Find where the given text appears and provide that cell's center as [x, y] coordinate. 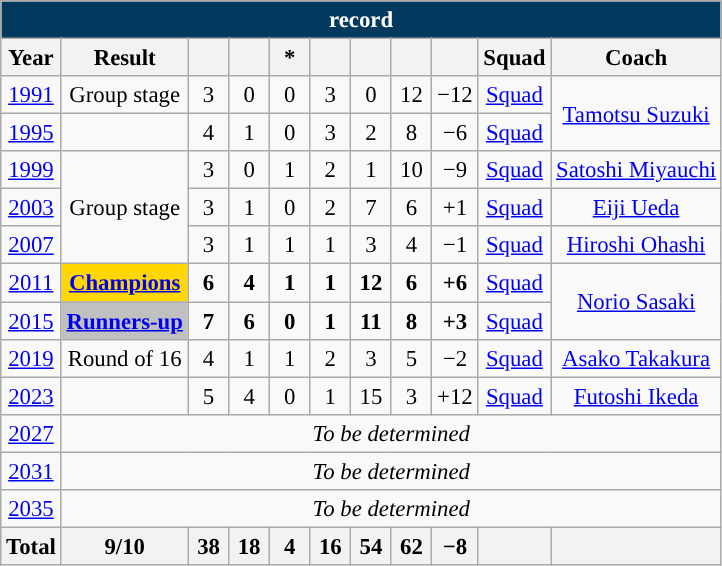
−6 [455, 133]
2027 [31, 433]
−1 [455, 245]
+1 [455, 208]
−9 [455, 170]
18 [250, 546]
11 [372, 321]
Coach [636, 58]
38 [208, 546]
1991 [31, 95]
Norio Sasaki [636, 302]
2015 [31, 321]
2007 [31, 245]
1995 [31, 133]
−12 [455, 95]
2023 [31, 396]
62 [412, 546]
9/10 [124, 546]
Tamotsu Suzuki [636, 114]
Hiroshi Ohashi [636, 245]
+12 [455, 396]
Year [31, 58]
+3 [455, 321]
* [290, 58]
−2 [455, 358]
2031 [31, 471]
15 [372, 396]
Champions [124, 283]
2035 [31, 509]
2011 [31, 283]
16 [330, 546]
2019 [31, 358]
Eiji Ueda [636, 208]
record [362, 20]
54 [372, 546]
Futoshi Ikeda [636, 396]
−8 [455, 546]
1999 [31, 170]
Result [124, 58]
Runners-up [124, 321]
Total [31, 546]
+6 [455, 283]
Asako Takakura [636, 358]
2003 [31, 208]
10 [412, 170]
Satoshi Miyauchi [636, 170]
Round of 16 [124, 358]
